Determine the (X, Y) coordinate at the center of the cell enclosing the given text.  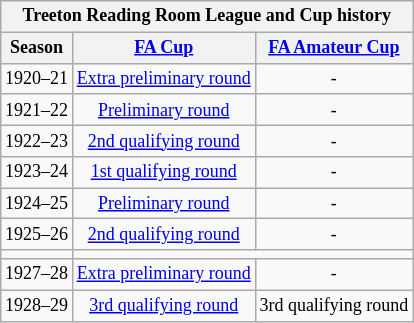
Season (37, 48)
1923–24 (37, 172)
1928–29 (37, 306)
1924–25 (37, 204)
Treeton Reading Room League and Cup history (207, 16)
FA Cup (164, 48)
1st qualifying round (164, 172)
FA Amateur Cup (334, 48)
1922–23 (37, 140)
1921–22 (37, 110)
1927–28 (37, 274)
1920–21 (37, 78)
1925–26 (37, 234)
